Pinpoint the cell where the given text exists, returning its [x, y] midpoint coordinate. 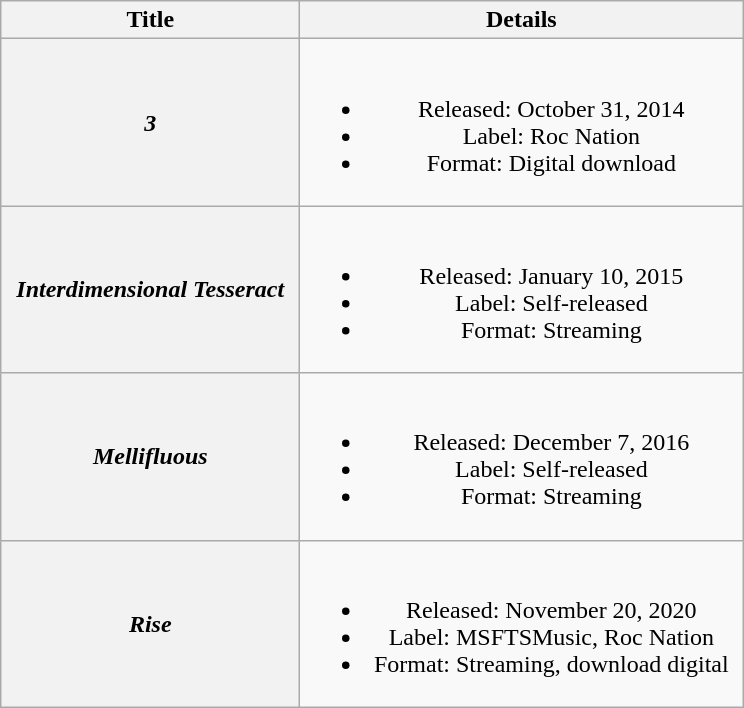
3 [150, 122]
Interdimensional Tesseract [150, 290]
Mellifluous [150, 456]
Title [150, 20]
Released: January 10, 2015Label: Self-releasedFormat: Streaming [522, 290]
Released: December 7, 2016Label: Self-releasedFormat: Streaming [522, 456]
Released: November 20, 2020Label: MSFTSMusic, Roc NationFormat: Streaming, download digital [522, 624]
Rise [150, 624]
Details [522, 20]
Released: October 31, 2014Label: Roc NationFormat: Digital download [522, 122]
